Determine the [x, y] coordinate at the center of the cell enclosing the given text.  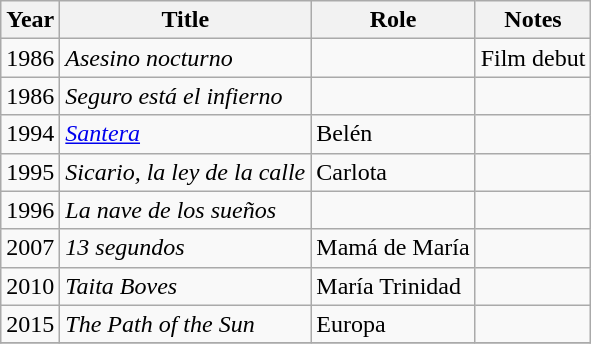
María Trinidad [393, 286]
2010 [30, 286]
The Path of the Sun [186, 324]
Seguro está el infierno [186, 96]
Belén [393, 134]
La nave de los sueños [186, 210]
Carlota [393, 172]
Santera [186, 134]
2007 [30, 248]
Europa [393, 324]
Film debut [533, 58]
13 segundos [186, 248]
1994 [30, 134]
Mamá de María [393, 248]
1995 [30, 172]
2015 [30, 324]
Asesino nocturno [186, 58]
Year [30, 20]
Sicario, la ley de la calle [186, 172]
Notes [533, 20]
1996 [30, 210]
Title [186, 20]
Taita Boves [186, 286]
Role [393, 20]
